For the text-containing cell, return its midpoint in [x, y] coordinate format. 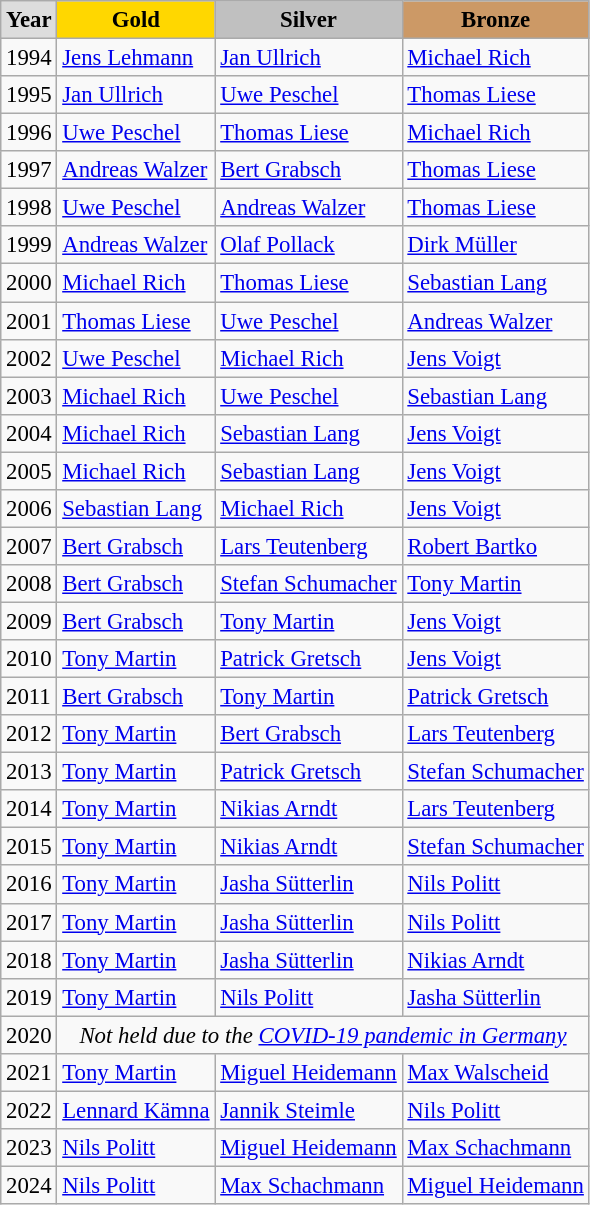
1994 [29, 58]
2004 [29, 433]
2005 [29, 471]
2008 [29, 584]
2002 [29, 358]
2014 [29, 809]
1996 [29, 133]
2022 [29, 1110]
2015 [29, 847]
2007 [29, 546]
1997 [29, 170]
2013 [29, 772]
Jens Lehmann [136, 58]
Lennard Kämna [136, 1110]
2011 [29, 697]
Not held due to the COVID-19 pandemic in Germany [323, 1035]
2012 [29, 734]
Jannik Steimle [308, 1110]
2016 [29, 885]
2017 [29, 922]
2019 [29, 997]
Silver [308, 20]
2021 [29, 1073]
2023 [29, 1148]
2010 [29, 659]
2024 [29, 1185]
Olaf Pollack [308, 245]
Max Walscheid [496, 1073]
Bronze [496, 20]
Gold [136, 20]
2001 [29, 321]
2003 [29, 396]
1999 [29, 245]
2006 [29, 509]
1995 [29, 95]
Year [29, 20]
1998 [29, 208]
2000 [29, 283]
2009 [29, 621]
Robert Bartko [496, 546]
2018 [29, 960]
Dirk Müller [496, 245]
2020 [29, 1035]
